Provide the [X, Y] coordinate of the cell's center where the given text is located.  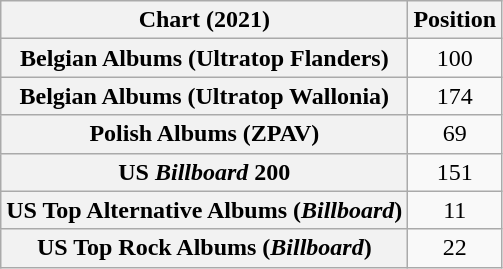
151 [455, 172]
100 [455, 58]
US Top Alternative Albums (Billboard) [204, 210]
11 [455, 210]
Belgian Albums (Ultratop Wallonia) [204, 96]
US Top Rock Albums (Billboard) [204, 248]
Belgian Albums (Ultratop Flanders) [204, 58]
US Billboard 200 [204, 172]
Polish Albums (ZPAV) [204, 134]
Position [455, 20]
69 [455, 134]
22 [455, 248]
Chart (2021) [204, 20]
174 [455, 96]
